Scan for the cell matching the given text and deliver its (x, y) coordinate at center. 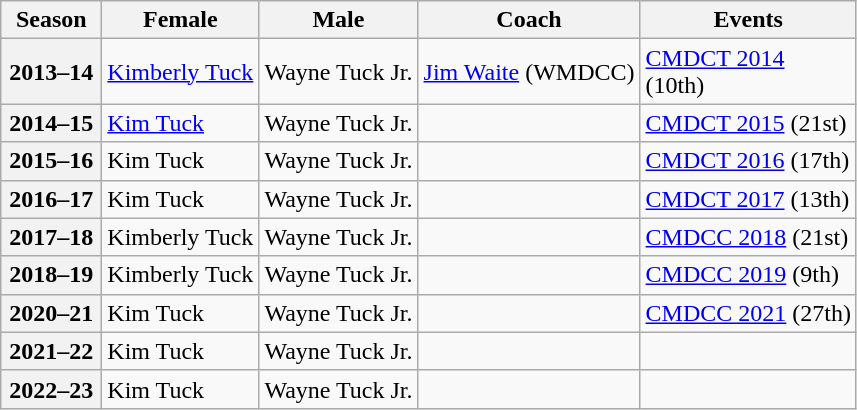
2022–23 (52, 389)
Season (52, 20)
CMDCT 2014 (10th) (748, 72)
CMDCT 2015 (21st) (748, 123)
Jim Waite (WMDCC) (529, 72)
2015–16 (52, 161)
Coach (529, 20)
2018–19 (52, 275)
2017–18 (52, 237)
CMDCC 2021 (27th) (748, 313)
2014–15 (52, 123)
2016–17 (52, 199)
2020–21 (52, 313)
CMDCT 2017 (13th) (748, 199)
2021–22 (52, 351)
Events (748, 20)
Female (180, 20)
CMDCT 2016 (17th) (748, 161)
CMDCC 2018 (21st) (748, 237)
CMDCC 2019 (9th) (748, 275)
Male (338, 20)
2013–14 (52, 72)
